Locate the cell with the specified text and output its [x, y] center coordinate. 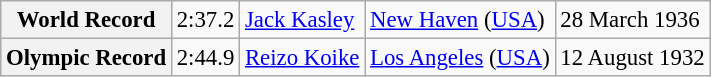
New Haven (USA) [460, 20]
World Record [86, 20]
Reizo Koike [302, 58]
2:44.9 [205, 58]
Los Angeles (USA) [460, 58]
12 August 1932 [632, 58]
Jack Kasley [302, 20]
28 March 1936 [632, 20]
2:37.2 [205, 20]
Olympic Record [86, 58]
